Extract the (x, y) coordinate from the center of the cell holding the provided text.  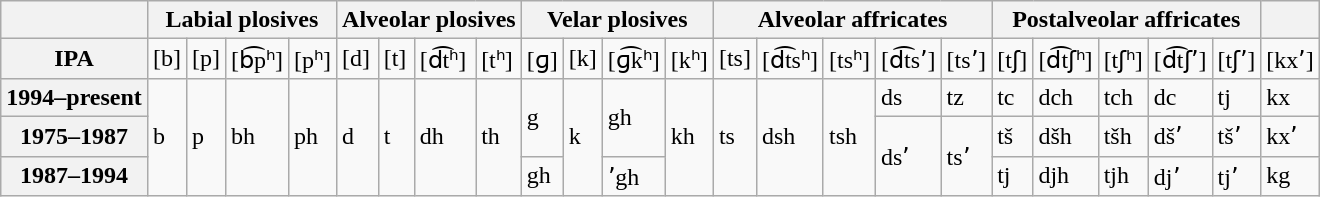
djʼ (1180, 176)
IPA (74, 59)
k (582, 136)
dsʼ (909, 156)
[tsʰ] (849, 59)
[d͡tsʼ] (909, 59)
[d͡tʰ] (445, 59)
d (358, 136)
[tʃʼ] (1236, 59)
[tʃʰ] (1123, 59)
kg (1290, 176)
tch (1123, 97)
tšʼ (1236, 136)
p (206, 136)
[ts] (734, 59)
Postalveolar affricates (1126, 20)
dšʼ (1180, 136)
[kʰ] (689, 59)
th (499, 136)
ds (909, 97)
[b͡pʰ] (256, 59)
[d͡tsʰ] (790, 59)
Labial plosives (242, 20)
tš (1012, 136)
1994–present (74, 97)
[t] (396, 59)
[ɡ͡kʰ] (634, 59)
tšh (1123, 136)
tsʼ (966, 156)
[tʃ] (1012, 59)
1975–1987 (74, 136)
dc (1180, 97)
[ɡ] (542, 59)
djh (1066, 176)
Alveolar affricates (852, 20)
Alveolar plosives (430, 20)
b (166, 136)
[d] (358, 59)
kxʼ (1290, 136)
[pʰ] (313, 59)
1987–1994 (74, 176)
tsh (849, 136)
Velar plosives (617, 20)
tjh (1123, 176)
ph (313, 136)
ʼgh (634, 176)
t (396, 136)
dh (445, 136)
[k] (582, 59)
ts (734, 136)
tjʼ (1236, 176)
dch (1066, 97)
[p] (206, 59)
[d͡tʃʰ] (1066, 59)
[b] (166, 59)
[tsʼ] (966, 59)
g (542, 117)
tz (966, 97)
[d͡tʃʼ] (1180, 59)
dsh (790, 136)
kx (1290, 97)
dšh (1066, 136)
tc (1012, 97)
[tʰ] (499, 59)
bh (256, 136)
kh (689, 136)
[kxʼ] (1290, 59)
